Return [X, Y] of the center of cell containing provided text 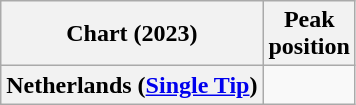
Peak position [309, 34]
Chart (2023) [132, 34]
Netherlands (Single Tip) [132, 85]
